Return the (x, y) coordinate for the center point of the cell that contains the specified text.  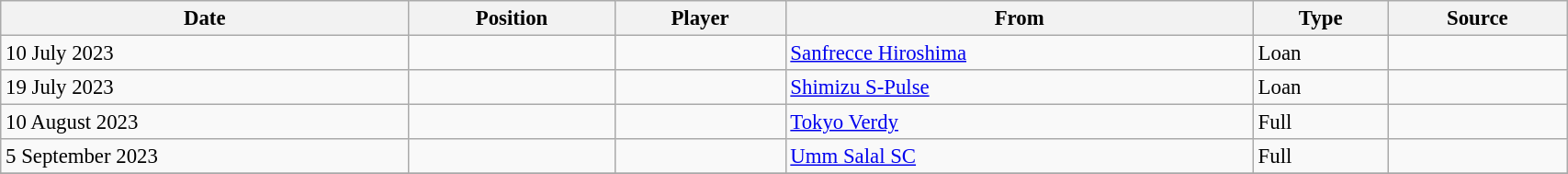
From (1020, 18)
Shimizu S-Pulse (1020, 87)
Type (1321, 18)
Date (205, 18)
Sanfrecce Hiroshima (1020, 53)
5 September 2023 (205, 157)
10 August 2023 (205, 122)
10 July 2023 (205, 53)
19 July 2023 (205, 87)
Source (1477, 18)
Player (700, 18)
Position (512, 18)
Tokyo Verdy (1020, 122)
Umm Salal SC (1020, 157)
